Extract the [X, Y] coordinate from the center of the cell holding the provided text.  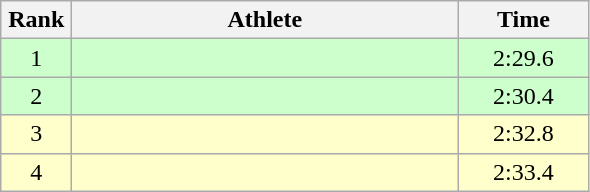
Athlete [265, 20]
2:30.4 [524, 96]
2:32.8 [524, 134]
3 [36, 134]
2 [36, 96]
Rank [36, 20]
1 [36, 58]
4 [36, 172]
2:33.4 [524, 172]
Time [524, 20]
2:29.6 [524, 58]
